Return the [x, y] coordinate for the center point of the cell that contains the specified text.  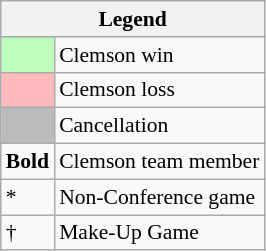
* [28, 197]
Legend [133, 19]
Non-Conference game [159, 197]
Bold [28, 162]
Make-Up Game [159, 233]
Clemson win [159, 55]
† [28, 233]
Clemson loss [159, 90]
Clemson team member [159, 162]
Cancellation [159, 126]
